For the text-containing cell, return its midpoint in (X, Y) coordinate format. 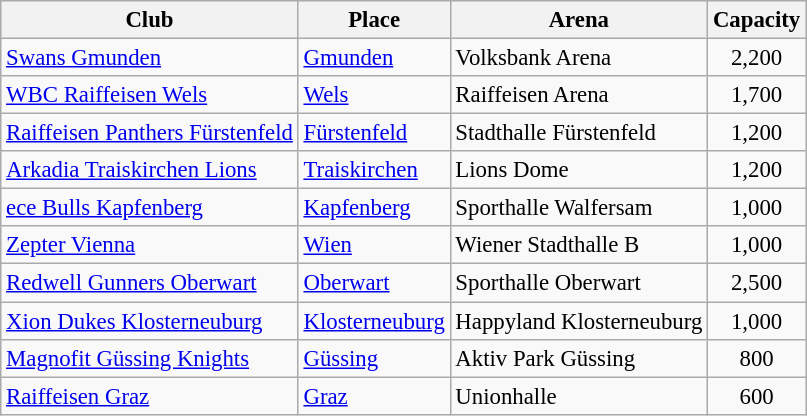
Graz (374, 396)
Capacity (757, 20)
1,700 (757, 95)
Sporthalle Oberwart (579, 283)
Klosterneuburg (374, 321)
Unionhalle (579, 396)
Raiffeisen Arena (579, 95)
Arena (579, 20)
Wien (374, 245)
Gmunden (374, 58)
800 (757, 358)
2,200 (757, 58)
Zepter Vienna (150, 245)
Happyland Klosterneuburg (579, 321)
Swans Gmunden (150, 58)
Raiffeisen Panthers Fürstenfeld (150, 133)
Magnofit Güssing Knights (150, 358)
Lions Dome (579, 170)
Sporthalle Walfersam (579, 208)
Raiffeisen Graz (150, 396)
Club (150, 20)
Redwell Gunners Oberwart (150, 283)
Fürstenfeld (374, 133)
Arkadia Traiskirchen Lions (150, 170)
Oberwart (374, 283)
Kapfenberg (374, 208)
600 (757, 396)
Xion Dukes Klosterneuburg (150, 321)
WBC Raiffeisen Wels (150, 95)
Stadthalle Fürstenfeld (579, 133)
Traiskirchen (374, 170)
ece Bulls Kapfenberg (150, 208)
Volksbank Arena (579, 58)
Wels (374, 95)
Place (374, 20)
Güssing (374, 358)
2,500 (757, 283)
Wiener Stadthalle B (579, 245)
Aktiv Park Güssing (579, 358)
